Search for the cell housing the specified text and yield its (x, y) center coordinate. 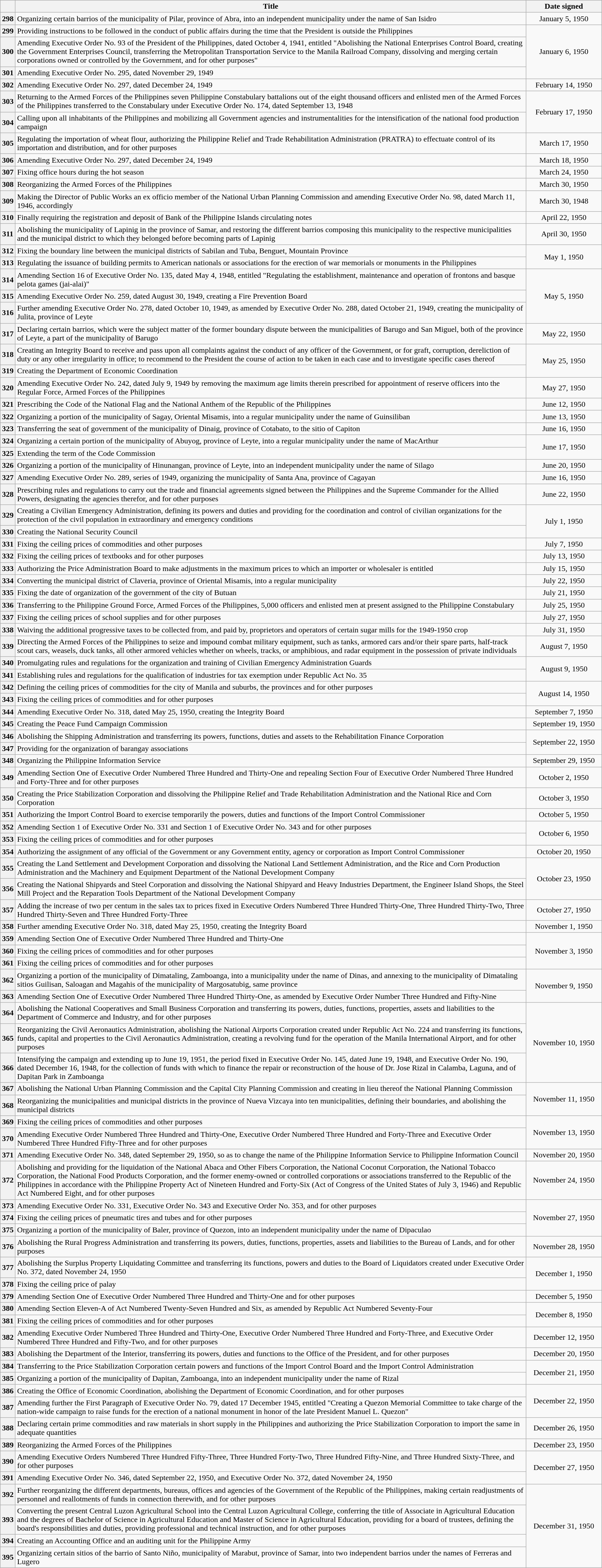
313 (8, 263)
Amending Section 1 of Executive Order No. 331 and Section 1 of Executive Order No. 343 and for other purposes (271, 827)
June 22, 1950 (564, 494)
Fixing the ceiling prices of school supplies and for other purposes (271, 617)
378 (8, 1284)
May 25, 1950 (564, 361)
298 (8, 19)
March 24, 1950 (564, 172)
Authorizing the Import Control Board to exercise temporarily the powers, duties and functions of the Import Control Commissioner (271, 815)
July 25, 1950 (564, 605)
December 22, 1950 (564, 1401)
December 1, 1950 (564, 1274)
November 13, 1950 (564, 1132)
Amending Executive Order No. 259, dated August 30, 1949, creating a Fire Prevention Board (271, 296)
324 (8, 441)
Organizing a portion of the municipality of Sagay, Oriental Misamis, into a regular municipality under the name of Guinsiliban (271, 416)
303 (8, 102)
346 (8, 736)
July 27, 1950 (564, 617)
October 3, 1950 (564, 798)
Transferring to the Price Stabilization Corporation certain powers and functions of the Import Control Board and the Import Control Administration (271, 1366)
June 17, 1950 (564, 447)
Organizing certain barrios of the municipality of Pilar, province of Abra, into an independent municipality under the name of San Isidro (271, 19)
302 (8, 85)
393 (8, 1520)
389 (8, 1445)
311 (8, 234)
Title (271, 6)
November 10, 1950 (564, 1042)
March 30, 1950 (564, 184)
333 (8, 568)
388 (8, 1428)
371 (8, 1155)
356 (8, 889)
Organizing a portion of the municipality of Baler, province of Quezon, into an independent municipality under the name of Dipaculao (271, 1230)
312 (8, 251)
395 (8, 1557)
317 (8, 334)
March 17, 1950 (564, 143)
December 8, 1950 (564, 1315)
Fixing the ceiling prices of pneumatic tires and tubes and for other purposes (271, 1218)
June 13, 1950 (564, 416)
355 (8, 868)
Creating the Department of Economic Coordination (271, 371)
315 (8, 296)
325 (8, 453)
305 (8, 143)
318 (8, 354)
368 (8, 1105)
372 (8, 1180)
357 (8, 910)
299 (8, 31)
December 26, 1950 (564, 1428)
366 (8, 1068)
365 (8, 1038)
332 (8, 556)
July 22, 1950 (564, 581)
345 (8, 724)
February 17, 1950 (564, 112)
Organizing the Philippine Information Service (271, 761)
329 (8, 515)
November 9, 1950 (564, 986)
October 20, 1950 (564, 851)
377 (8, 1267)
308 (8, 184)
Fixing the ceiling price of palay (271, 1284)
Amending Section One of Executive Order Numbered Three Hundred and Thirty-One (271, 939)
Providing instructions to be followed in the conduct of public affairs during the time that the President is outside the Philippines (271, 31)
Amending Section Eleven-A of Act Numbered Twenty-Seven Hundred and Six, as amended by Republic Act Numbered Seventy-Four (271, 1309)
July 21, 1950 (564, 593)
Authorizing the assignment of any official of the Government or any Government entity, agency or corporation as Import Control Commissioner (271, 851)
387 (8, 1407)
March 18, 1950 (564, 160)
Fixing the ceiling prices of textbooks and for other purposes (271, 556)
May 27, 1950 (564, 388)
May 1, 1950 (564, 257)
307 (8, 172)
May 22, 1950 (564, 334)
347 (8, 748)
July 15, 1950 (564, 568)
319 (8, 371)
386 (8, 1391)
361 (8, 963)
Fixing the date of organization of the government of the city of Butuan (271, 593)
October 5, 1950 (564, 815)
384 (8, 1366)
Amending Executive Order No. 318, dated May 25, 1950, creating the Integrity Board (271, 712)
Creating the National Security Council (271, 532)
December 20, 1950 (564, 1354)
Abolishing the Shipping Administration and transferring its powers, functions, duties and assets to the Rehabilitation Finance Corporation (271, 736)
Converting the municipal district of Claveria, province of Oriental Misamis, into a regular municipality (271, 581)
November 1, 1950 (564, 927)
Amending Executive Order No. 295, dated November 29, 1949 (271, 73)
337 (8, 617)
390 (8, 1462)
December 5, 1950 (564, 1296)
391 (8, 1478)
Waiving the additional progressive taxes to be collected from, and paid by, proprietors and operators of certain sugar mills for the 1949-1950 crop (271, 630)
344 (8, 712)
301 (8, 73)
358 (8, 927)
Extending the term of the Code Commission (271, 453)
Amending Executive Order No. 289, series of 1949, organizing the municipality of Santa Ana, province of Cagayan (271, 478)
320 (8, 388)
Organizing a portion of the municipality of Hinunangan, province of Leyte, into an independent municipality under the name of Silago (271, 466)
Fixing the boundary line between the municipal districts of Sabilan and Tuba, Benguet, Mountain Province (271, 251)
351 (8, 815)
November 3, 1950 (564, 951)
July 7, 1950 (564, 544)
369 (8, 1122)
381 (8, 1321)
Finally requiring the registration and deposit of Bank of the Philippine Islands circulating notes (271, 218)
August 7, 1950 (564, 646)
January 5, 1950 (564, 19)
375 (8, 1230)
Abolishing the Department of the Interior, transferring its powers, duties and functions to the Office of the President, and for other purposes (271, 1354)
December 23, 1950 (564, 1445)
July 31, 1950 (564, 630)
380 (8, 1309)
October 27, 1950 (564, 910)
Creating an Accounting Office and an auditing unit for the Philippine Army (271, 1541)
363 (8, 996)
310 (8, 218)
314 (8, 280)
February 14, 1950 (564, 85)
323 (8, 429)
326 (8, 466)
July 1, 1950 (564, 521)
July 13, 1950 (564, 556)
362 (8, 980)
335 (8, 593)
March 30, 1948 (564, 201)
353 (8, 839)
Further amending Executive Order No. 318, dated May 25, 1950, creating the Integrity Board (271, 927)
August 14, 1950 (564, 693)
Regulating the issuance of building permits to American nationals or associations for the erection of war memorials or monuments in the Philippines (271, 263)
354 (8, 851)
306 (8, 160)
300 (8, 52)
367 (8, 1089)
Establishing rules and regulations for the qualification of industries for tax exemption under Republic Act No. 35 (271, 675)
349 (8, 777)
Organizing a portion of the municipality of Dapitan, Zamboanga, into an independent municipality under the name of Rizal (271, 1378)
385 (8, 1378)
Amending Section One of Executive Order Numbered Three Hundred Thirty-One, as amended by Executive Order Number Three Hundred and Fifty-Nine (271, 996)
Promulgating rules and regulations for the organization and training of Civilian Emergency Administration Guards (271, 663)
383 (8, 1354)
September 19, 1950 (564, 724)
350 (8, 798)
January 6, 1950 (564, 52)
September 22, 1950 (564, 742)
373 (8, 1205)
October 23, 1950 (564, 878)
Creating the Peace Fund Campaign Commission (271, 724)
Transferring the seat of government of the municipality of Dinaig, province of Cotabato, to the sitio of Capiton (271, 429)
September 29, 1950 (564, 761)
339 (8, 646)
334 (8, 581)
Amending Section One of Executive Order Numbered Three Hundred and Thirty-One and for other purposes (271, 1296)
342 (8, 687)
304 (8, 122)
Amending Executive Order No. 346, dated September 22, 1950, and Executive Order No. 372, dated November 24, 1950 (271, 1478)
September 7, 1950 (564, 712)
340 (8, 663)
379 (8, 1296)
394 (8, 1541)
Prescribing the Code of the National Flag and the National Anthem of the Republic of the Philippines (271, 404)
June 20, 1950 (564, 466)
Providing for the organization of barangay associations (271, 748)
November 11, 1950 (564, 1099)
Authorizing the Price Administration Board to make adjustments in the maximum prices to which an importer or wholesaler is entitled (271, 568)
338 (8, 630)
392 (8, 1494)
352 (8, 827)
April 22, 1950 (564, 218)
August 9, 1950 (564, 669)
May 5, 1950 (564, 296)
November 24, 1950 (564, 1180)
359 (8, 939)
331 (8, 544)
328 (8, 494)
Amending Executive Order No. 331, Executive Order No. 343 and Executive Order No. 353, and for other purposes (271, 1205)
360 (8, 951)
Fixing office hours during the hot season (271, 172)
341 (8, 675)
Date signed (564, 6)
November 27, 1950 (564, 1218)
376 (8, 1247)
322 (8, 416)
348 (8, 761)
April 30, 1950 (564, 234)
November 28, 1950 (564, 1247)
December 21, 1950 (564, 1372)
316 (8, 313)
October 2, 1950 (564, 777)
370 (8, 1138)
December 27, 1950 (564, 1467)
309 (8, 201)
November 20, 1950 (564, 1155)
October 6, 1950 (564, 833)
321 (8, 404)
343 (8, 700)
Defining the ceiling prices of commodities for the city of Manila and suburbs, the provinces and for other purposes (271, 687)
December 12, 1950 (564, 1337)
336 (8, 605)
364 (8, 1013)
Organizing a certain portion of the municipality of Abuyog, province of Leyte, into a regular municipality under the name of MacArthur (271, 441)
382 (8, 1337)
374 (8, 1218)
327 (8, 478)
Creating the Office of Economic Coordination, abolishing the Department of Economic Coordination, and for other purposes (271, 1391)
330 (8, 532)
June 12, 1950 (564, 404)
December 31, 1950 (564, 1526)
